For the text-containing cell, return its midpoint in (x, y) coordinate format. 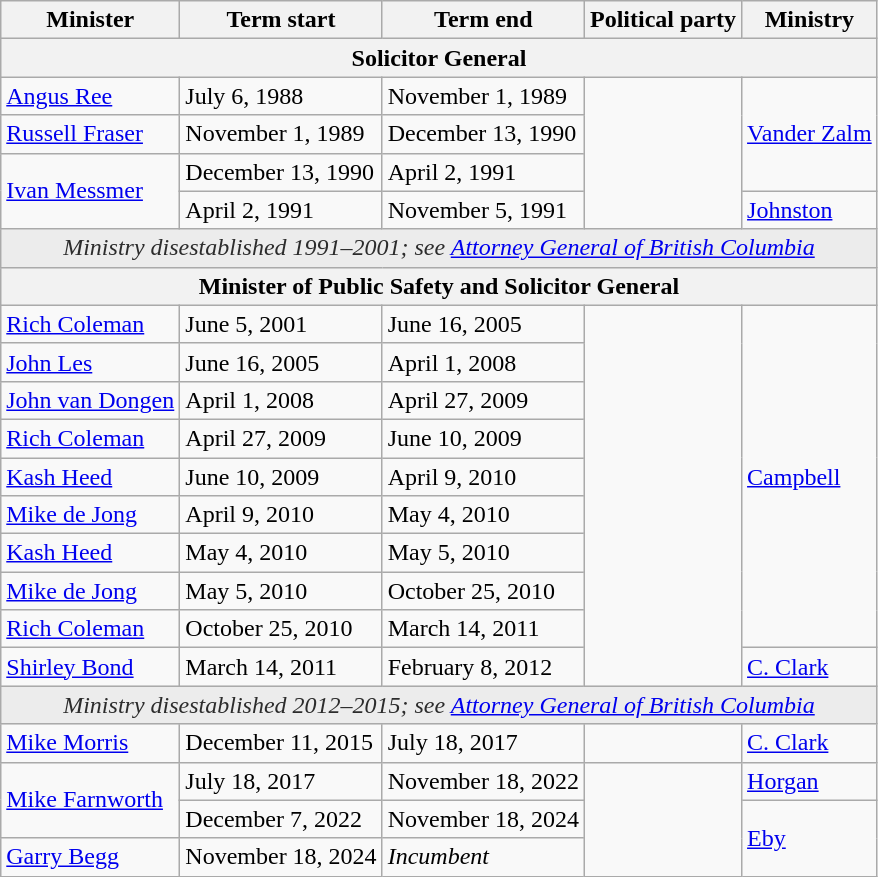
Ministry disestablished 1991–2001; see Attorney General of British Columbia (439, 248)
John van Dongen (90, 400)
Vander Zalm (810, 134)
Ivan Messmer (90, 191)
Russell Fraser (90, 134)
Ministry (810, 20)
July 6, 1988 (281, 96)
Term start (281, 20)
Minister (90, 20)
Angus Ree (90, 96)
February 8, 2012 (483, 667)
Ministry disestablished 2012–2015; see Attorney General of British Columbia (439, 705)
Horgan (810, 781)
Mike Morris (90, 743)
Solicitor General (439, 58)
Shirley Bond (90, 667)
December 11, 2015 (281, 743)
Johnston (810, 210)
June 5, 2001 (281, 324)
Mike Farnworth (90, 800)
December 7, 2022 (281, 819)
Campbell (810, 476)
November 18, 2022 (483, 781)
Political party (664, 20)
November 5, 1991 (483, 210)
Garry Begg (90, 857)
Incumbent (483, 857)
Minister of Public Safety and Solicitor General (439, 286)
John Les (90, 362)
Eby (810, 838)
Term end (483, 20)
